Return the (x, y) coordinate for the center point of the cell that contains the specified text.  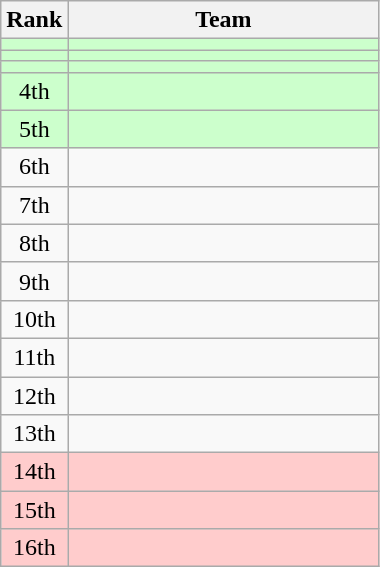
9th (34, 281)
8th (34, 243)
4th (34, 91)
14th (34, 472)
16th (34, 548)
15th (34, 510)
13th (34, 434)
5th (34, 129)
Team (224, 20)
Rank (34, 20)
12th (34, 395)
6th (34, 167)
10th (34, 319)
7th (34, 205)
11th (34, 357)
